Identify which cell holds the provided text, then report its [x, y] central coordinate. 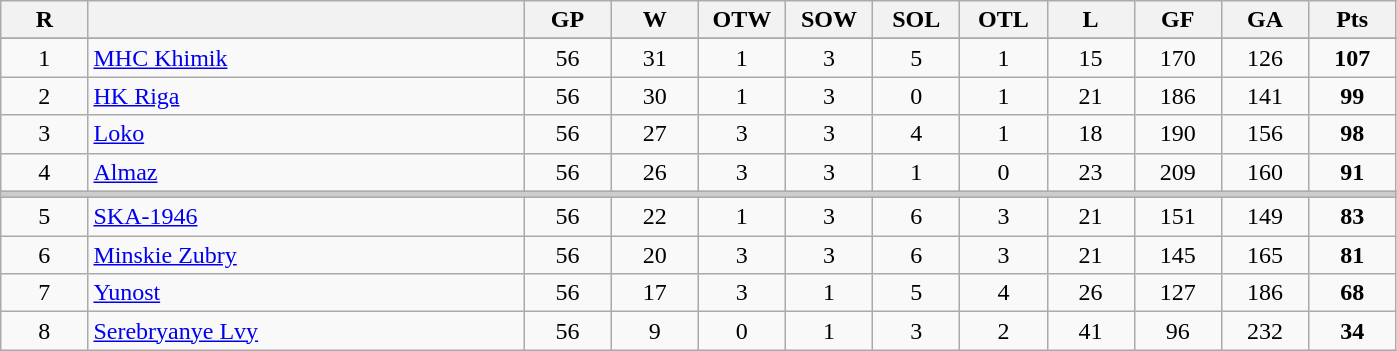
98 [1352, 134]
HK Riga [306, 96]
17 [654, 293]
SKA-1946 [306, 217]
Pts [1352, 20]
Loko [306, 134]
8 [44, 331]
91 [1352, 172]
30 [654, 96]
OTL [1004, 20]
MHC Khimik [306, 58]
41 [1090, 331]
141 [1264, 96]
232 [1264, 331]
8.5 [698, 194]
20 [654, 255]
96 [1178, 331]
Minskie Zubry [306, 255]
209 [1178, 172]
GA [1264, 20]
107 [1352, 58]
165 [1264, 255]
L [1090, 20]
126 [1264, 58]
160 [1264, 172]
145 [1178, 255]
34 [1352, 331]
SOW [828, 20]
151 [1178, 217]
22 [654, 217]
170 [1178, 58]
156 [1264, 134]
GP [568, 20]
83 [1352, 217]
W [654, 20]
68 [1352, 293]
31 [654, 58]
149 [1264, 217]
127 [1178, 293]
23 [1090, 172]
27 [654, 134]
SOL [916, 20]
7 [44, 293]
Serebryanye Lvy [306, 331]
OTW [742, 20]
81 [1352, 255]
9 [654, 331]
15 [1090, 58]
99 [1352, 96]
R [44, 20]
Almaz [306, 172]
18 [1090, 134]
GF [1178, 20]
190 [1178, 134]
Yunost [306, 293]
